Search for the cell housing the specified text and yield its [x, y] center coordinate. 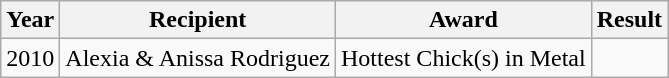
Hottest Chick(s) in Metal [464, 58]
Year [30, 20]
2010 [30, 58]
Result [629, 20]
Recipient [198, 20]
Award [464, 20]
Alexia & Anissa Rodriguez [198, 58]
